For the text-containing cell, return its midpoint in (X, Y) coordinate format. 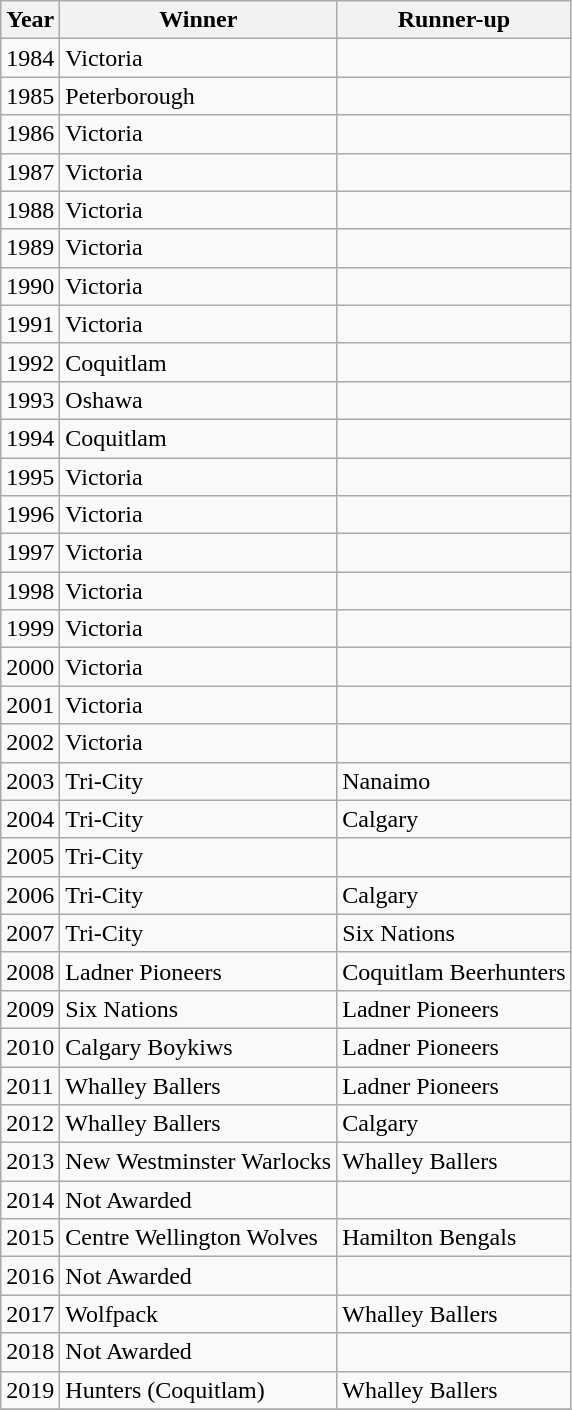
2011 (30, 1085)
Runner-up (454, 20)
1990 (30, 286)
1991 (30, 324)
2003 (30, 781)
2019 (30, 1390)
Hunters (Coquitlam) (198, 1390)
1989 (30, 248)
Centre Wellington Wolves (198, 1238)
2014 (30, 1200)
2015 (30, 1238)
2005 (30, 857)
1997 (30, 553)
1985 (30, 96)
2017 (30, 1314)
2018 (30, 1352)
Peterborough (198, 96)
1996 (30, 515)
2002 (30, 743)
Coquitlam Beerhunters (454, 971)
Nanaimo (454, 781)
2004 (30, 819)
2010 (30, 1047)
Wolfpack (198, 1314)
2016 (30, 1276)
2013 (30, 1162)
2006 (30, 895)
Hamilton Bengals (454, 1238)
2009 (30, 1009)
Calgary Boykiws (198, 1047)
1987 (30, 172)
2000 (30, 667)
1998 (30, 591)
2007 (30, 933)
1986 (30, 134)
2001 (30, 705)
2008 (30, 971)
1993 (30, 400)
1992 (30, 362)
1995 (30, 477)
Oshawa (198, 400)
2012 (30, 1124)
Winner (198, 20)
1988 (30, 210)
1994 (30, 438)
1999 (30, 629)
New Westminster Warlocks (198, 1162)
Year (30, 20)
1984 (30, 58)
